Locate the cell with the specified text and output its (X, Y) center coordinate. 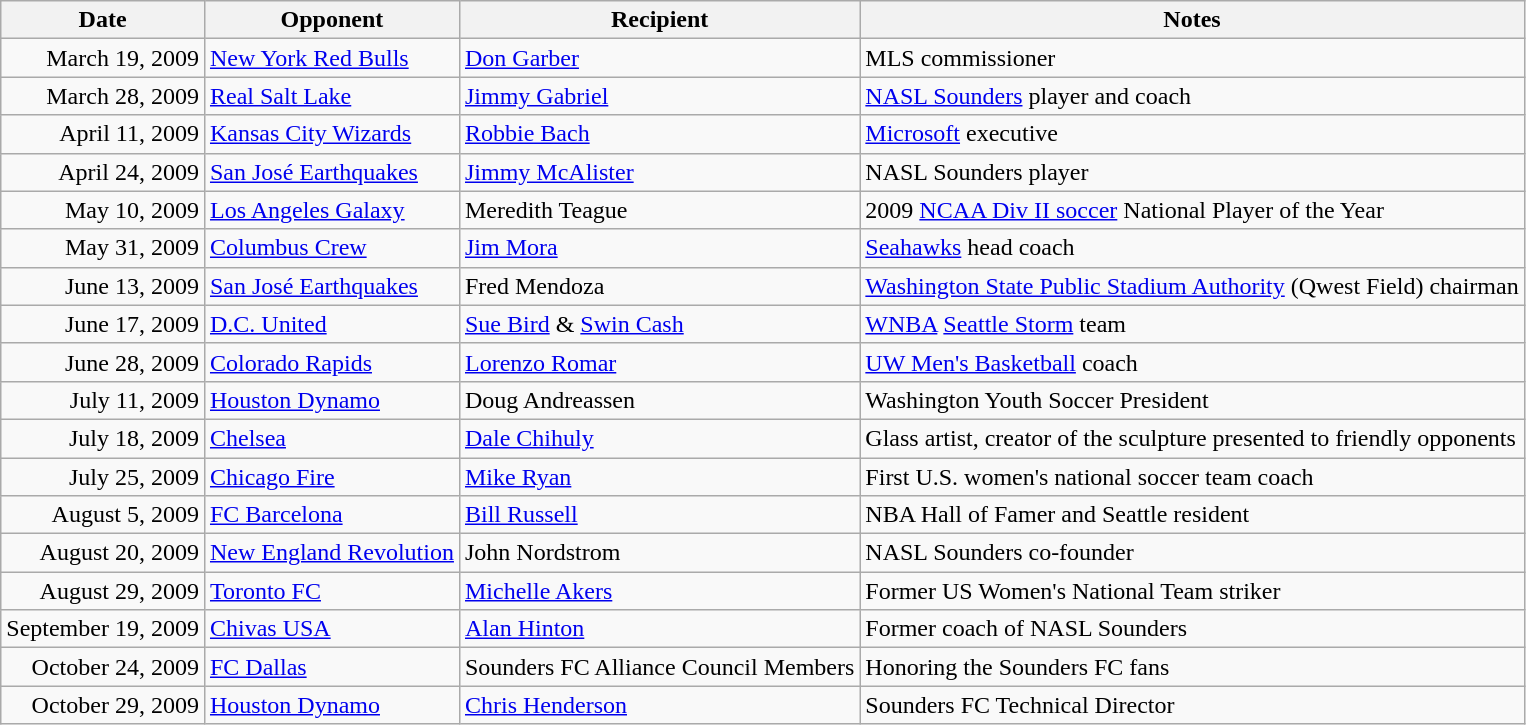
May 31, 2009 (103, 248)
UW Men's Basketball coach (1192, 362)
Los Angeles Galaxy (332, 210)
Chelsea (332, 438)
Washington State Public Stadium Authority (Qwest Field) chairman (1192, 286)
Washington Youth Soccer President (1192, 400)
FC Barcelona (332, 515)
Opponent (332, 20)
May 10, 2009 (103, 210)
Chicago Fire (332, 477)
March 19, 2009 (103, 58)
Notes (1192, 20)
August 29, 2009 (103, 591)
October 29, 2009 (103, 705)
First U.S. women's national soccer team coach (1192, 477)
April 24, 2009 (103, 172)
Meredith Teague (659, 210)
WNBA Seattle Storm team (1192, 324)
Recipient (659, 20)
Glass artist, creator of the sculpture presented to friendly opponents (1192, 438)
July 11, 2009 (103, 400)
June 28, 2009 (103, 362)
July 18, 2009 (103, 438)
New York Red Bulls (332, 58)
Microsoft executive (1192, 134)
Sounders FC Technical Director (1192, 705)
October 24, 2009 (103, 667)
FC Dallas (332, 667)
Lorenzo Romar (659, 362)
September 19, 2009 (103, 629)
Colorado Rapids (332, 362)
2009 NCAA Div II soccer National Player of the Year (1192, 210)
Michelle Akers (659, 591)
Fred Mendoza (659, 286)
Former US Women's National Team striker (1192, 591)
MLS commissioner (1192, 58)
NBA Hall of Famer and Seattle resident (1192, 515)
Robbie Bach (659, 134)
April 11, 2009 (103, 134)
NASL Sounders player and coach (1192, 96)
Honoring the Sounders FC fans (1192, 667)
August 20, 2009 (103, 553)
John Nordstrom (659, 553)
Alan Hinton (659, 629)
Toronto FC (332, 591)
D.C. United (332, 324)
Sounders FC Alliance Council Members (659, 667)
Dale Chihuly (659, 438)
Former coach of NASL Sounders (1192, 629)
Sue Bird & Swin Cash (659, 324)
Date (103, 20)
Bill Russell (659, 515)
Don Garber (659, 58)
NASL Sounders co-founder (1192, 553)
March 28, 2009 (103, 96)
Chivas USA (332, 629)
Jim Mora (659, 248)
Jimmy McAlister (659, 172)
August 5, 2009 (103, 515)
Seahawks head coach (1192, 248)
Real Salt Lake (332, 96)
Chris Henderson (659, 705)
June 13, 2009 (103, 286)
Doug Andreassen (659, 400)
June 17, 2009 (103, 324)
July 25, 2009 (103, 477)
Jimmy Gabriel (659, 96)
Kansas City Wizards (332, 134)
Mike Ryan (659, 477)
Columbus Crew (332, 248)
New England Revolution (332, 553)
NASL Sounders player (1192, 172)
